For the text-containing cell, return its midpoint in [X, Y] coordinate format. 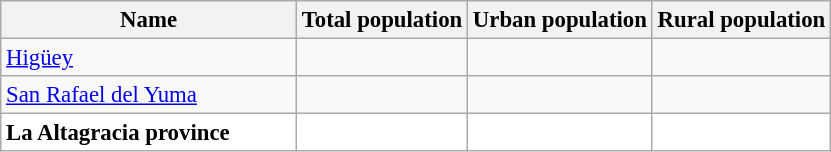
Higüey [149, 58]
Name [149, 20]
Urban population [560, 20]
San Rafael del Yuma [149, 95]
Rural population [741, 20]
Total population [382, 20]
La Altagracia province [149, 133]
